Provide the [X, Y] coordinate of the cell's center where the given text is located.  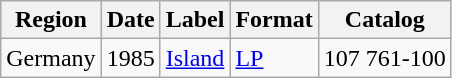
107 761-100 [384, 58]
Label [195, 20]
Catalog [384, 20]
1985 [130, 58]
Germany [51, 58]
Island [195, 58]
Region [51, 20]
Format [274, 20]
LP [274, 58]
Date [130, 20]
